Identify which cell holds the provided text, then report its (x, y) central coordinate. 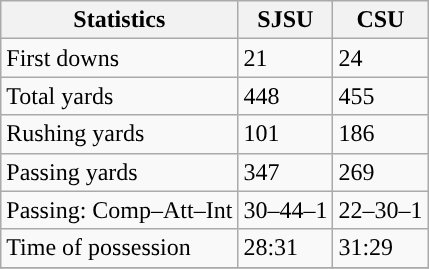
First downs (120, 58)
Statistics (120, 20)
Total yards (120, 96)
24 (380, 58)
21 (286, 58)
31:29 (380, 248)
SJSU (286, 20)
269 (380, 172)
Time of possession (120, 248)
22–30–1 (380, 210)
455 (380, 96)
30–44–1 (286, 210)
28:31 (286, 248)
Passing: Comp–Att–Int (120, 210)
186 (380, 134)
Passing yards (120, 172)
101 (286, 134)
CSU (380, 20)
448 (286, 96)
347 (286, 172)
Rushing yards (120, 134)
